Return (x, y) of the center of cell containing provided text 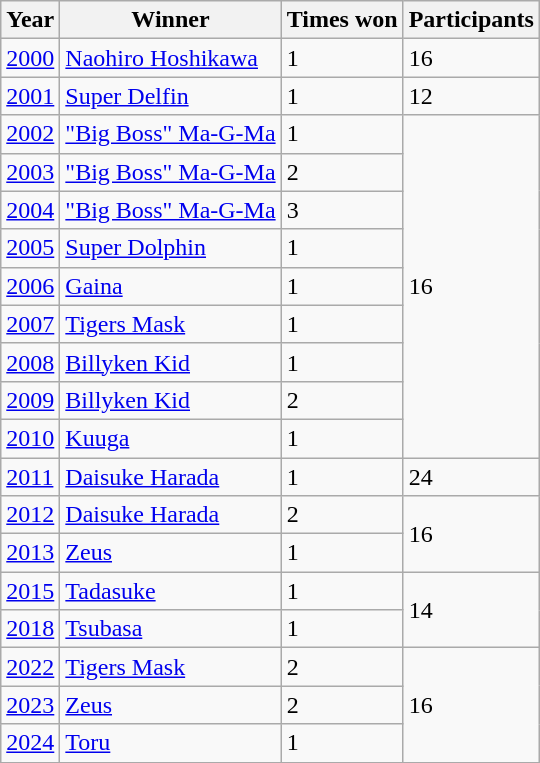
2015 (30, 591)
2011 (30, 477)
Kuuga (170, 438)
2004 (30, 210)
2007 (30, 324)
Tsubasa (170, 629)
2010 (30, 438)
2005 (30, 248)
2001 (30, 96)
Super Delfin (170, 96)
Naohiro Hoshikawa (170, 58)
2022 (30, 667)
14 (471, 610)
Winner (170, 20)
Toru (170, 743)
Participants (471, 20)
3 (342, 210)
2003 (30, 172)
2000 (30, 58)
Gaina (170, 286)
Super Dolphin (170, 248)
Times won (342, 20)
2018 (30, 629)
12 (471, 96)
24 (471, 477)
2024 (30, 743)
Year (30, 20)
2006 (30, 286)
2002 (30, 134)
Tadasuke (170, 591)
2013 (30, 553)
2009 (30, 400)
2023 (30, 705)
2008 (30, 362)
2012 (30, 515)
